Capture the cell that displays the provided text and extract its (x, y) central coordinate. 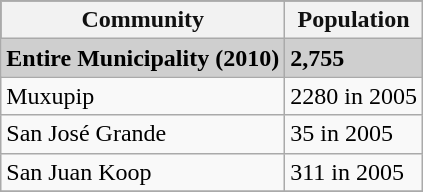
2280 in 2005 (354, 96)
Community (143, 20)
35 in 2005 (354, 134)
Muxupip (143, 96)
San José Grande (143, 134)
San Juan Koop (143, 172)
Entire Municipality (2010) (143, 58)
311 in 2005 (354, 172)
Population (354, 20)
2,755 (354, 58)
